For the text-containing cell, return its midpoint in [X, Y] coordinate format. 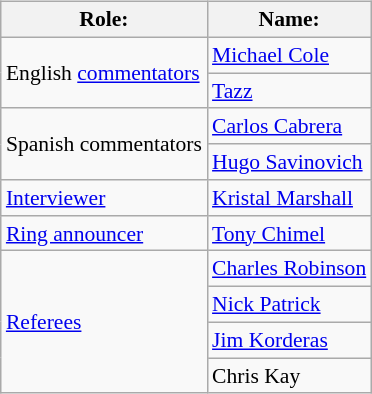
Carlos Cabrera [289, 126]
Jim Korderas [289, 340]
Kristal Marshall [289, 198]
Tony Chimel [289, 233]
Referees [104, 322]
Charles Robinson [289, 269]
Michael Cole [289, 55]
Spanish commentators [104, 144]
Hugo Savinovich [289, 162]
Role: [104, 20]
Interviewer [104, 198]
Name: [289, 20]
English commentators [104, 72]
Ring announcer [104, 233]
Chris Kay [289, 376]
Nick Patrick [289, 305]
Tazz [289, 91]
